Return (x, y) of the center of cell containing provided text 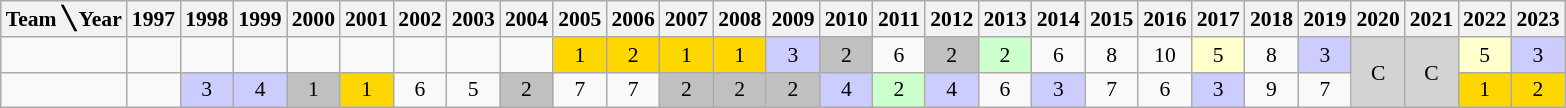
2007 (686, 19)
2015 (1112, 19)
2006 (632, 19)
1999 (260, 19)
2017 (1218, 19)
2014 (1058, 19)
2008 (740, 19)
2005 (580, 19)
2010 (846, 19)
2003 (474, 19)
9 (1272, 90)
2019 (1324, 19)
2012 (952, 19)
2000 (314, 19)
Team ╲ Year (64, 19)
2016 (1164, 19)
2013 (1004, 19)
1997 (154, 19)
2023 (1538, 19)
2009 (792, 19)
10 (1164, 55)
2022 (1484, 19)
2018 (1272, 19)
2001 (366, 19)
2002 (420, 19)
2020 (1378, 19)
2004 (526, 19)
1998 (206, 19)
2021 (1432, 19)
2011 (899, 19)
